Extract the [x, y] coordinate from the center of the cell holding the provided text.  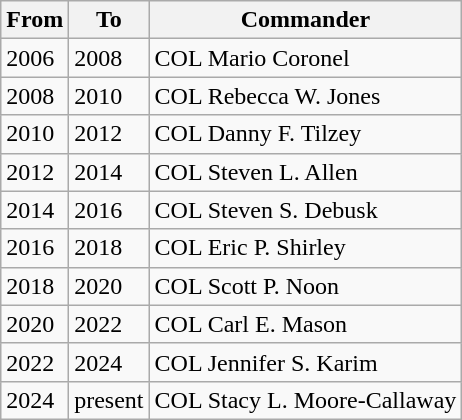
COL Stacy L. Moore-Callaway [306, 400]
present [109, 400]
2006 [35, 58]
COL Eric P. Shirley [306, 248]
COL Mario Coronel [306, 58]
COL Rebecca W. Jones [306, 96]
Commander [306, 20]
COL Carl E. Mason [306, 324]
COL Danny F. Tilzey [306, 134]
From [35, 20]
COL Steven S. Debusk [306, 210]
To [109, 20]
COL Jennifer S. Karim [306, 362]
COL Scott P. Noon [306, 286]
COL Steven L. Allen [306, 172]
